Extract the (X, Y) coordinate from the center of the cell holding the provided text.  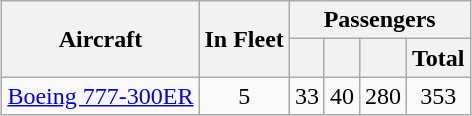
5 (244, 96)
Boeing 777-300ER (100, 96)
Aircraft (100, 39)
Passengers (380, 20)
33 (306, 96)
In Fleet (244, 39)
353 (439, 96)
Total (439, 58)
40 (342, 96)
280 (382, 96)
